From the cell containing the given text, extract its center point as (X, Y) coordinate. 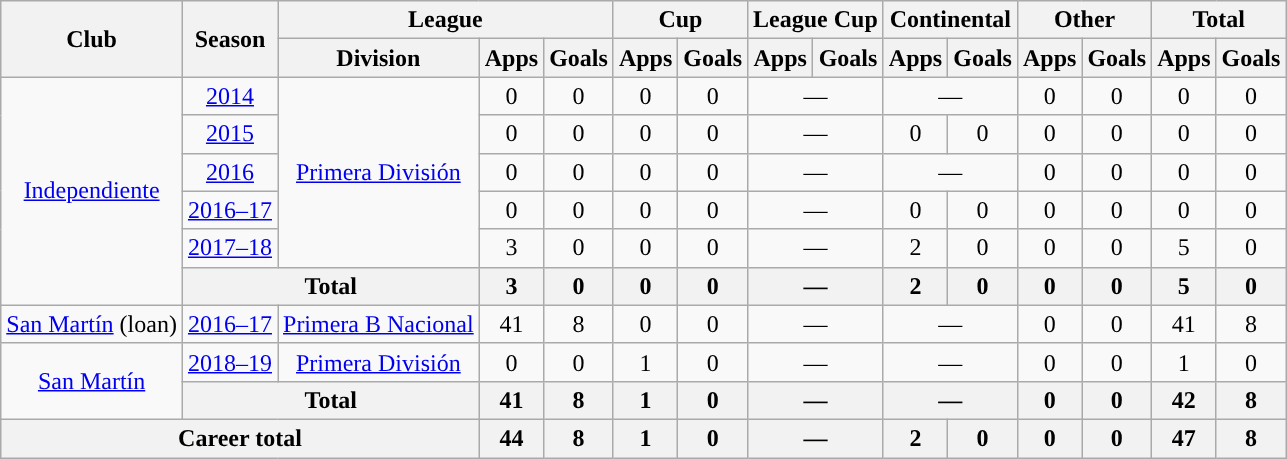
2016 (230, 172)
Season (230, 39)
League Cup (816, 20)
47 (1184, 438)
Continental (950, 20)
2014 (230, 96)
42 (1184, 400)
2015 (230, 134)
League (446, 20)
Club (92, 39)
Career total (240, 438)
San Martín (92, 381)
San Martín (loan) (92, 324)
2018–19 (230, 362)
Other (1084, 20)
Primera B Nacional (379, 324)
44 (511, 438)
Independiente (92, 191)
Division (379, 58)
2017–18 (230, 248)
Cup (680, 20)
